Capture the cell that displays the provided text and extract its (X, Y) central coordinate. 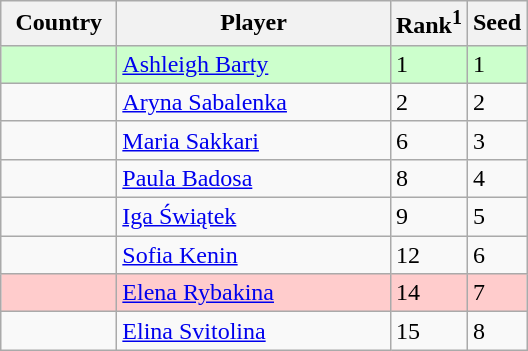
Sofia Kenin (254, 255)
Rank1 (428, 24)
7 (496, 293)
3 (496, 140)
15 (428, 331)
5 (496, 217)
Paula Badosa (254, 178)
Elina Svitolina (254, 331)
9 (428, 217)
Maria Sakkari (254, 140)
Aryna Sabalenka (254, 102)
Player (254, 24)
14 (428, 293)
Iga Świątek (254, 217)
Country (59, 24)
Ashleigh Barty (254, 64)
4 (496, 178)
12 (428, 255)
Seed (496, 24)
Elena Rybakina (254, 293)
